From the cell containing the given text, extract its center point as [x, y] coordinate. 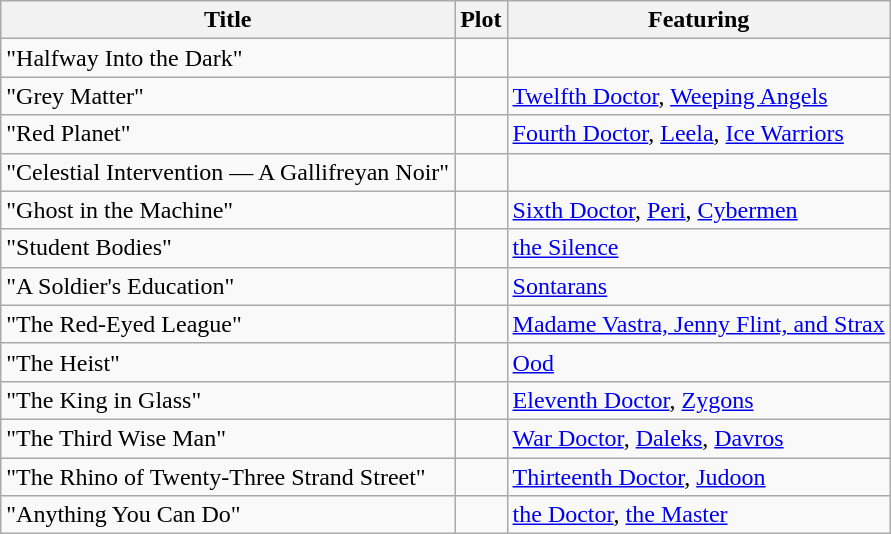
Ood [698, 362]
"Ghost in the Machine" [228, 210]
Eleventh Doctor, Zygons [698, 400]
Title [228, 20]
"Anything You Can Do" [228, 515]
"Celestial Intervention — A Gallifreyan Noir" [228, 172]
"Grey Matter" [228, 96]
War Doctor, Daleks, Davros [698, 438]
Plot [481, 20]
Thirteenth Doctor, Judoon [698, 477]
"The Rhino of Twenty-Three Strand Street" [228, 477]
Twelfth Doctor, Weeping Angels [698, 96]
Sontarans [698, 286]
"Red Planet" [228, 134]
"Halfway Into the Dark" [228, 58]
"The King in Glass" [228, 400]
the Silence [698, 248]
"The Red-Eyed League" [228, 324]
"The Third Wise Man" [228, 438]
Featuring [698, 20]
"The Heist" [228, 362]
Sixth Doctor, Peri, Cybermen [698, 210]
"A Soldier's Education" [228, 286]
Fourth Doctor, Leela, Ice Warriors [698, 134]
Madame Vastra, Jenny Flint, and Strax [698, 324]
the Doctor, the Master [698, 515]
"Student Bodies" [228, 248]
